Search for the cell housing the specified text and yield its (x, y) center coordinate. 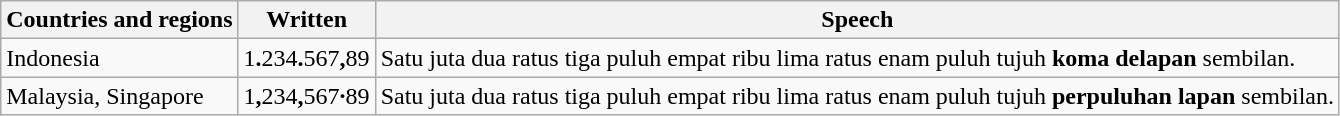
Written (306, 20)
Satu juta dua ratus tiga puluh empat ribu lima ratus enam puluh tujuh perpuluhan lapan sembilan. (857, 96)
Indonesia (120, 58)
Countries and regions (120, 20)
Malaysia, Singapore (120, 96)
Satu juta dua ratus tiga puluh empat ribu lima ratus enam puluh tujuh koma delapan sembilan. (857, 58)
1,234,567·89 (306, 96)
Speech (857, 20)
1.234.567,89 (306, 58)
